Find where the given text appears and provide that cell's center as (X, Y) coordinate. 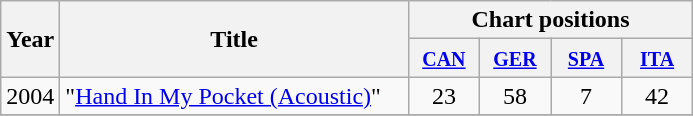
Title (234, 39)
Chart positions (550, 20)
Year (30, 39)
2004 (30, 96)
7 (586, 96)
GER (514, 58)
58 (514, 96)
CAN (444, 58)
"Hand In My Pocket (Acoustic)" (234, 96)
ITA (658, 58)
42 (658, 96)
SPA (586, 58)
23 (444, 96)
